For the text-containing cell, return its midpoint in (x, y) coordinate format. 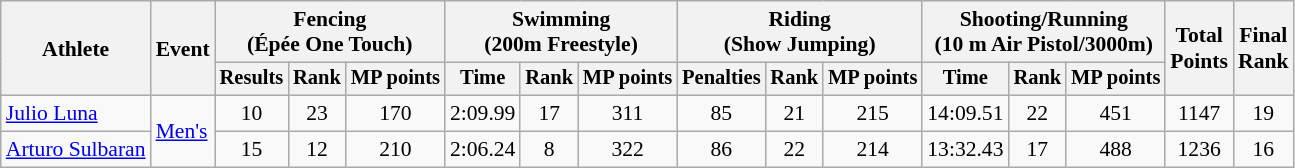
Swimming (200m Freestyle) (561, 32)
Riding (Show Jumping) (800, 32)
16 (1264, 150)
1236 (1199, 150)
Penalties (721, 79)
10 (252, 114)
13:32.43 (965, 150)
322 (628, 150)
85 (721, 114)
Athlete (76, 48)
2:09.99 (482, 114)
Fencing (Épée One Touch) (330, 32)
215 (872, 114)
8 (549, 150)
Men's (183, 132)
214 (872, 150)
21 (794, 114)
12 (317, 150)
TotalPoints (1199, 48)
1147 (1199, 114)
451 (1116, 114)
Results (252, 79)
23 (317, 114)
2:06.24 (482, 150)
14:09.51 (965, 114)
170 (396, 114)
Shooting/Running(10 m Air Pistol/3000m) (1044, 32)
210 (396, 150)
Julio Luna (76, 114)
86 (721, 150)
311 (628, 114)
Event (183, 48)
15 (252, 150)
488 (1116, 150)
Arturo Sulbaran (76, 150)
FinalRank (1264, 48)
19 (1264, 114)
